Capture the cell that displays the provided text and extract its (x, y) central coordinate. 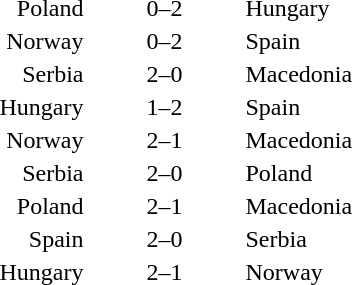
1–2 (164, 107)
0–2 (164, 41)
